Return (X, Y) of the center of cell containing provided text 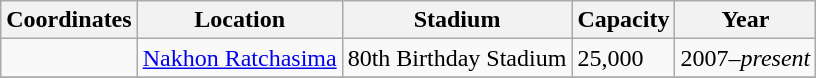
2007–present (746, 58)
Location (240, 20)
Nakhon Ratchasima (240, 58)
Capacity (624, 20)
Stadium (457, 20)
Year (746, 20)
25,000 (624, 58)
Coordinates (69, 20)
80th Birthday Stadium (457, 58)
